Search for the cell housing the specified text and yield its [x, y] center coordinate. 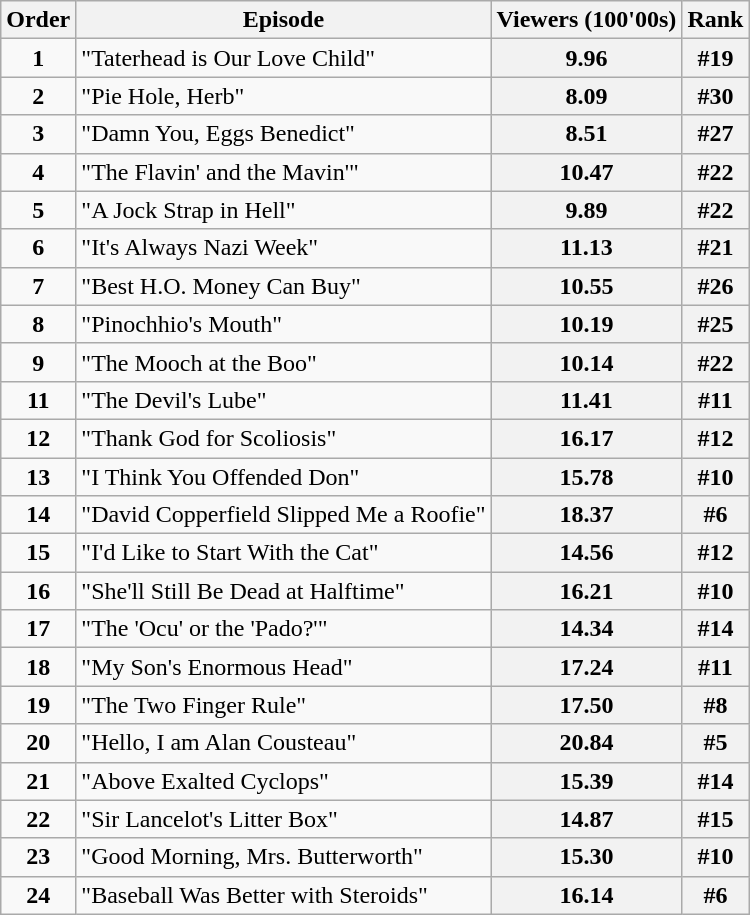
17 [38, 629]
11.41 [586, 400]
16.17 [586, 438]
19 [38, 705]
#5 [716, 743]
14.56 [586, 553]
9.89 [586, 210]
20.84 [586, 743]
10.14 [586, 362]
24 [38, 895]
8 [38, 324]
"The Two Finger Rule" [284, 705]
"I'd Like to Start With the Cat" [284, 553]
#15 [716, 819]
"Best H.O. Money Can Buy" [284, 286]
"The Flavin' and the Mavin'" [284, 172]
"It's Always Nazi Week" [284, 248]
#30 [716, 96]
14 [38, 515]
10.55 [586, 286]
17.24 [586, 667]
"Hello, I am Alan Cousteau" [284, 743]
4 [38, 172]
"She'll Still Be Dead at Halftime" [284, 591]
5 [38, 210]
#8 [716, 705]
18.37 [586, 515]
12 [38, 438]
22 [38, 819]
16.21 [586, 591]
11.13 [586, 248]
16 [38, 591]
"Above Exalted Cyclops" [284, 781]
"Thank God for Scoliosis" [284, 438]
9.96 [586, 58]
14.87 [586, 819]
10.47 [586, 172]
11 [38, 400]
18 [38, 667]
21 [38, 781]
Rank [716, 20]
2 [38, 96]
13 [38, 477]
"Sir Lancelot's Litter Box" [284, 819]
15 [38, 553]
#26 [716, 286]
9 [38, 362]
"Good Morning, Mrs. Butterworth" [284, 857]
#19 [716, 58]
15.78 [586, 477]
23 [38, 857]
"The Mooch at the Boo" [284, 362]
Viewers (100'00s) [586, 20]
#27 [716, 134]
8.09 [586, 96]
"A Jock Strap in Hell" [284, 210]
"My Son's Enormous Head" [284, 667]
17.50 [586, 705]
3 [38, 134]
"David Copperfield Slipped Me a Roofie" [284, 515]
14.34 [586, 629]
7 [38, 286]
"Baseball Was Better with Steroids" [284, 895]
"The Devil's Lube" [284, 400]
Order [38, 20]
Episode [284, 20]
#21 [716, 248]
"Taterhead is Our Love Child" [284, 58]
10.19 [586, 324]
16.14 [586, 895]
"The 'Ocu' or the 'Pado?'" [284, 629]
20 [38, 743]
"Pie Hole, Herb" [284, 96]
"I Think You Offended Don" [284, 477]
"Pinochhio's Mouth" [284, 324]
8.51 [586, 134]
"Damn You, Eggs Benedict" [284, 134]
1 [38, 58]
#25 [716, 324]
15.30 [586, 857]
6 [38, 248]
15.39 [586, 781]
